Find where the given text appears and provide that cell's center as (x, y) coordinate. 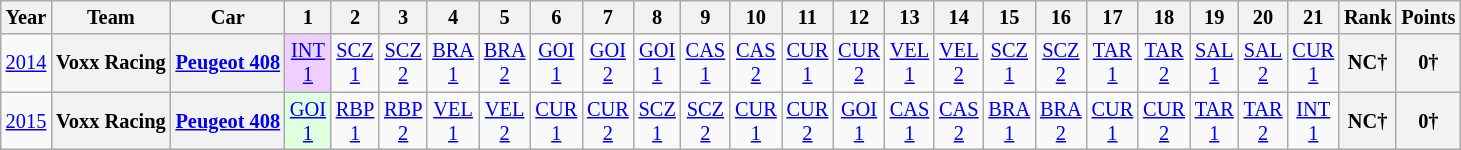
12 (859, 17)
2 (355, 17)
17 (1113, 17)
16 (1061, 17)
4 (453, 17)
Car (228, 17)
5 (505, 17)
15 (1009, 17)
Year (26, 17)
SAL1 (1214, 63)
18 (1164, 17)
6 (556, 17)
RBP2 (403, 121)
3 (403, 17)
2015 (26, 121)
10 (756, 17)
9 (706, 17)
GOI2 (608, 63)
19 (1214, 17)
7 (608, 17)
SAL2 (1264, 63)
14 (958, 17)
Points (1428, 17)
1 (308, 17)
Rank (1368, 17)
2014 (26, 63)
21 (1313, 17)
RBP1 (355, 121)
20 (1264, 17)
Team (110, 17)
11 (808, 17)
13 (910, 17)
8 (658, 17)
